Scan for the cell matching the given text and deliver its (x, y) coordinate at center. 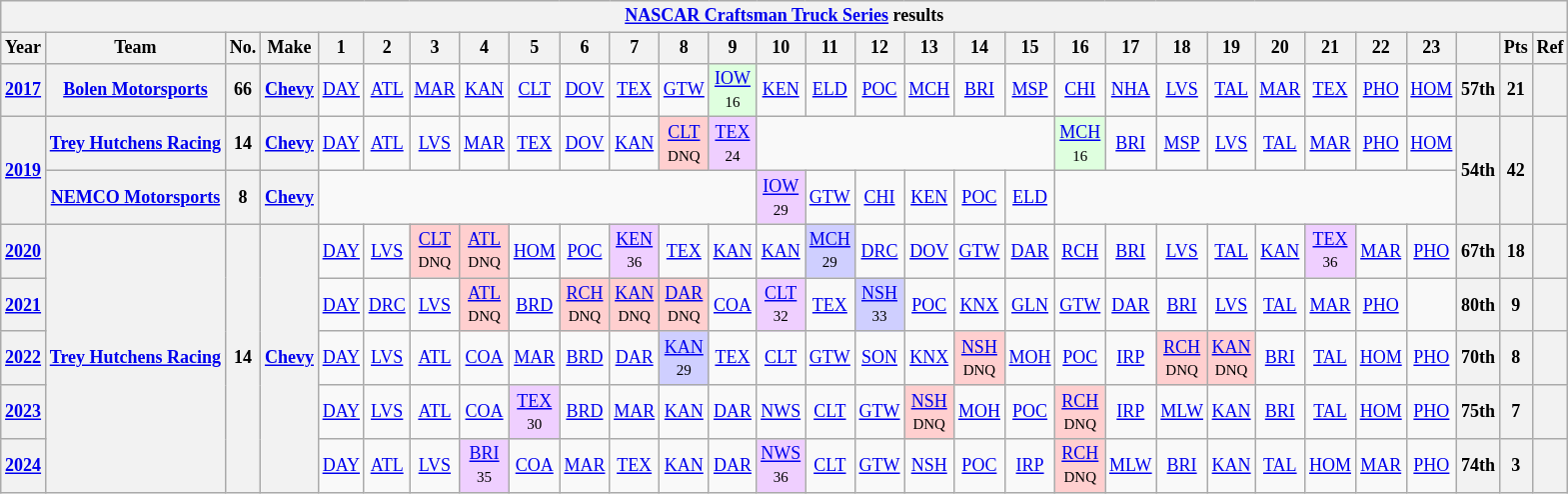
2021 (24, 305)
NWS (782, 412)
KAN29 (684, 358)
6 (585, 48)
IOW16 (733, 90)
80th (1479, 305)
Pts (1515, 48)
2017 (24, 90)
TEX36 (1331, 251)
MCH (929, 90)
2022 (24, 358)
15 (1029, 48)
74th (1479, 466)
23 (1431, 48)
42 (1515, 170)
2024 (24, 466)
NWS36 (782, 466)
67th (1479, 251)
DARDNQ (684, 305)
22 (1381, 48)
Ref (1550, 48)
BRI35 (485, 466)
10 (782, 48)
1 (341, 48)
17 (1131, 48)
NSH33 (879, 305)
19 (1231, 48)
IOW29 (782, 197)
54th (1479, 170)
TEX24 (733, 144)
RCH (1080, 251)
16 (1080, 48)
2023 (24, 412)
NASCAR Craftsman Truck Series results (784, 16)
57th (1479, 90)
Make (290, 48)
70th (1479, 358)
NSH (929, 466)
TEX30 (534, 412)
No. (242, 48)
2020 (24, 251)
13 (929, 48)
NEMCO Motorsports (135, 197)
5 (534, 48)
2019 (24, 170)
11 (830, 48)
GLN (1029, 305)
66 (242, 90)
NHA (1131, 90)
Year (24, 48)
Bolen Motorsports (135, 90)
CLT32 (782, 305)
75th (1479, 412)
MCH16 (1080, 144)
12 (879, 48)
KEN36 (635, 251)
SON (879, 358)
MCH29 (830, 251)
2 (387, 48)
Team (135, 48)
4 (485, 48)
20 (1280, 48)
